Capture the cell that displays the provided text and extract its [x, y] central coordinate. 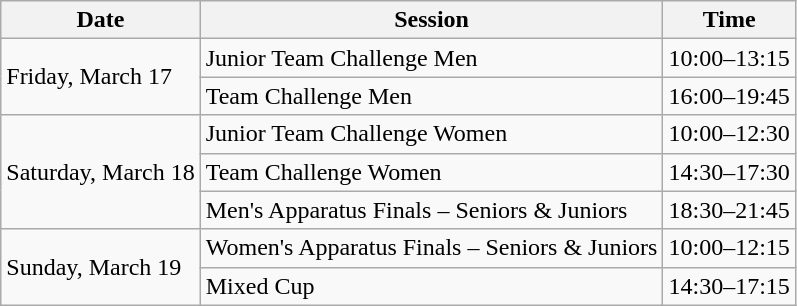
Men's Apparatus Finals – Seniors & Juniors [432, 210]
Session [432, 20]
Women's Apparatus Finals – Seniors & Juniors [432, 248]
Friday, March 17 [100, 77]
Time [729, 20]
Date [100, 20]
10:00–12:15 [729, 248]
Team Challenge Men [432, 96]
10:00–13:15 [729, 58]
Junior Team Challenge Women [432, 134]
Sunday, March 19 [100, 267]
10:00–12:30 [729, 134]
14:30–17:15 [729, 286]
18:30–21:45 [729, 210]
Junior Team Challenge Men [432, 58]
16:00–19:45 [729, 96]
14:30–17:30 [729, 172]
Saturday, March 18 [100, 172]
Mixed Cup [432, 286]
Team Challenge Women [432, 172]
